Search for the cell housing the specified text and yield its [X, Y] center coordinate. 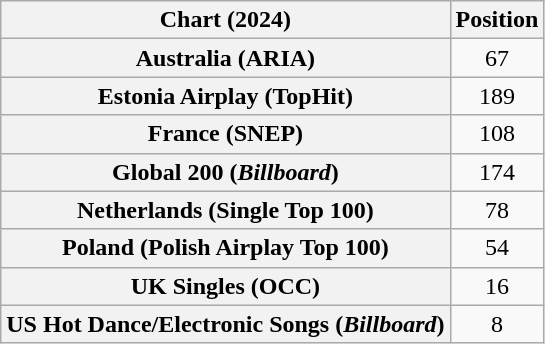
Poland (Polish Airplay Top 100) [226, 248]
UK Singles (OCC) [226, 286]
189 [497, 96]
67 [497, 58]
Global 200 (Billboard) [226, 172]
78 [497, 210]
108 [497, 134]
France (SNEP) [226, 134]
Netherlands (Single Top 100) [226, 210]
174 [497, 172]
54 [497, 248]
Australia (ARIA) [226, 58]
Chart (2024) [226, 20]
Position [497, 20]
Estonia Airplay (TopHit) [226, 96]
US Hot Dance/Electronic Songs (Billboard) [226, 324]
8 [497, 324]
16 [497, 286]
